Scan for the cell matching the given text and deliver its [X, Y] coordinate at center. 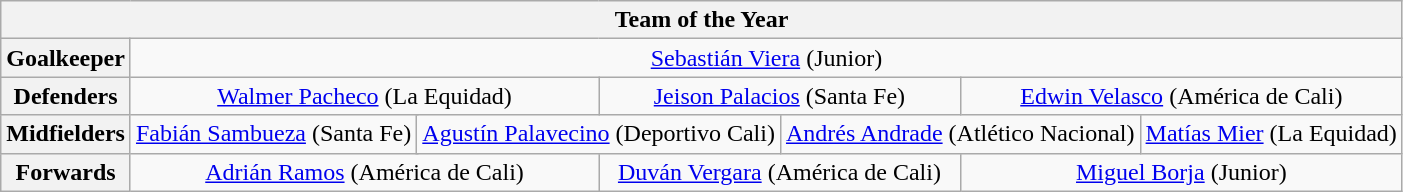
Adrián Ramos (América de Cali) [364, 172]
Miguel Borja (Junior) [1181, 172]
Edwin Velasco (América de Cali) [1181, 96]
Forwards [66, 172]
Team of the Year [702, 20]
Andrés Andrade (Atlético Nacional) [960, 134]
Matías Mier (La Equidad) [1271, 134]
Goalkeeper [66, 58]
Agustín Palavecino (Deportivo Cali) [599, 134]
Duván Vergara (América de Cali) [780, 172]
Jeison Palacios (Santa Fe) [780, 96]
Walmer Pacheco (La Equidad) [364, 96]
Sebastián Viera (Junior) [766, 58]
Midfielders [66, 134]
Defenders [66, 96]
Fabián Sambueza (Santa Fe) [273, 134]
